Determine the (X, Y) coordinate at the center of the cell enclosing the given text.  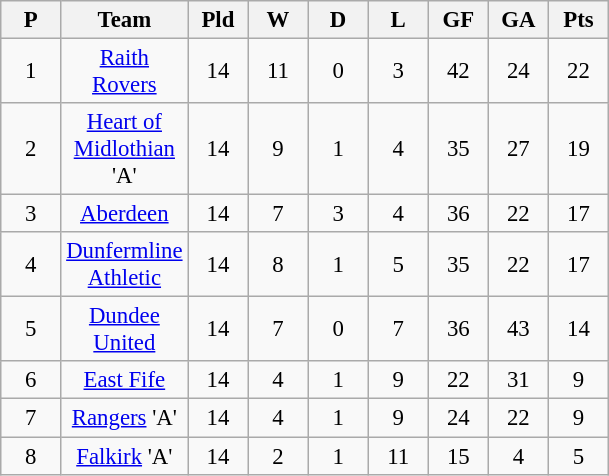
Pts (578, 20)
L (398, 20)
31 (518, 381)
P (31, 20)
Raith Rovers (124, 72)
Dundee United (124, 330)
Pld (218, 20)
W (278, 20)
GF (458, 20)
6 (31, 381)
Aberdeen (124, 214)
27 (518, 149)
42 (458, 72)
19 (578, 149)
43 (518, 330)
Rangers 'A' (124, 418)
GA (518, 20)
Team (124, 20)
Dunfermline Athletic (124, 264)
D (338, 20)
15 (458, 456)
Heart of Midlothian 'A' (124, 149)
East Fife (124, 381)
Falkirk 'A' (124, 456)
